From the cell containing the given text, extract its center point as (x, y) coordinate. 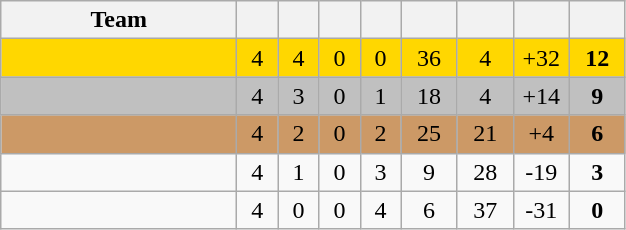
-19 (541, 172)
28 (485, 172)
+14 (541, 96)
37 (485, 210)
+4 (541, 134)
25 (429, 134)
+32 (541, 58)
12 (597, 58)
36 (429, 58)
-31 (541, 210)
21 (485, 134)
18 (429, 96)
Team (119, 20)
